Locate the cell with the specified text and output its [x, y] center coordinate. 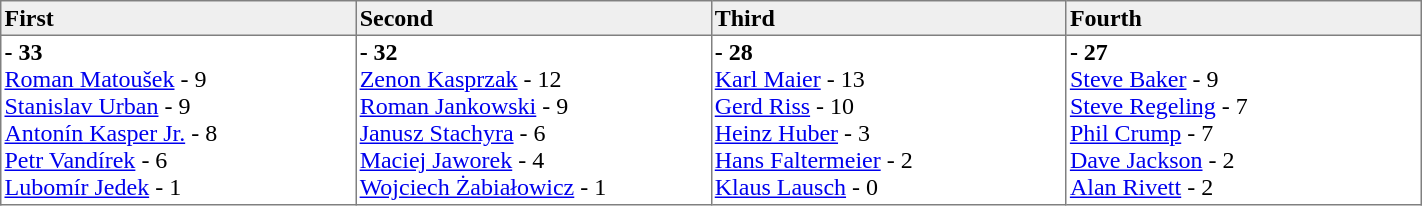
- 28Karl Maier - 13 Gerd Riss - 10 Heinz Huber - 3 Hans Faltermeier - 2 Klaus Lausch - 0 [888, 120]
- 32Zenon Kasprzak - 12 Roman Jankowski - 9 Janusz Stachyra - 6 Maciej Jaworek - 4 Wojciech Żabiałowicz - 1 [534, 120]
Third [888, 18]
First [178, 18]
Fourth [1244, 18]
- 27Steve Baker - 9 Steve Regeling - 7 Phil Crump - 7 Dave Jackson - 2 Alan Rivett - 2 [1244, 120]
Second [534, 18]
- 33Roman Matoušek - 9 Stanislav Urban - 9 Antonín Kasper Jr. - 8 Petr Vandírek - 6 Lubomír Jedek - 1 [178, 120]
